Return the (X, Y) coordinate for the center point of the cell that contains the specified text.  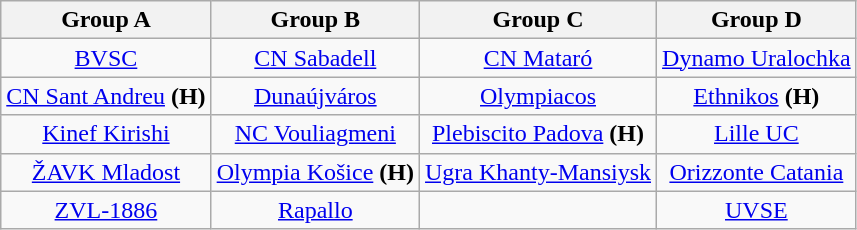
CN Sant Andreu (H) (106, 96)
CN Sabadell (315, 58)
Ugra Khanty-Mansiysk (538, 172)
Group A (106, 20)
Group D (757, 20)
Ethnikos (H) (757, 96)
BVSC (106, 58)
Dynamo Uralochka (757, 58)
Dunaújváros (315, 96)
Group C (538, 20)
CN Mataró (538, 58)
Orizzonte Catania (757, 172)
UVSE (757, 210)
Olympia Košice (H) (315, 172)
NC Vouliagmeni (315, 134)
ŽAVK Mladost (106, 172)
Lille UC (757, 134)
Kinef Kirishi (106, 134)
Olympiacos (538, 96)
ZVL-1886 (106, 210)
Plebiscito Padova (H) (538, 134)
Group B (315, 20)
Rapallo (315, 210)
